Search for the cell housing the specified text and yield its [x, y] center coordinate. 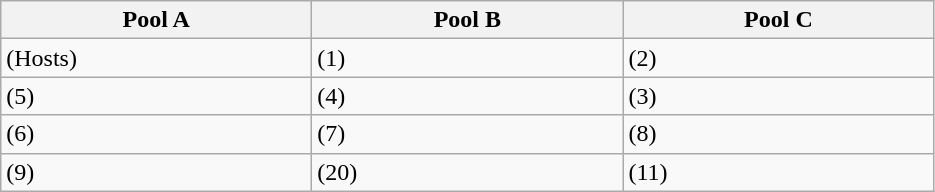
(1) [468, 58]
(11) [778, 172]
(Hosts) [156, 58]
(20) [468, 172]
Pool B [468, 20]
(6) [156, 134]
(2) [778, 58]
(7) [468, 134]
Pool C [778, 20]
(9) [156, 172]
(4) [468, 96]
(5) [156, 96]
(8) [778, 134]
Pool A [156, 20]
(3) [778, 96]
